Locate the cell with the specified text and output its [X, Y] center coordinate. 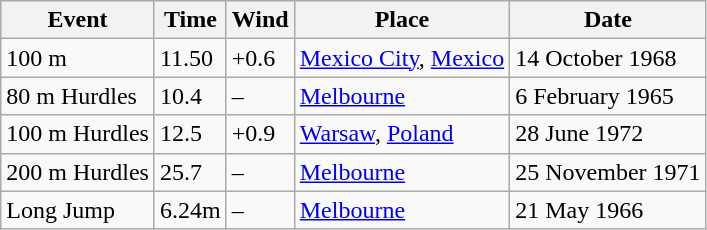
10.4 [190, 96]
+0.6 [260, 58]
Long Jump [78, 210]
Time [190, 20]
100 m [78, 58]
200 m Hurdles [78, 172]
21 May 1966 [608, 210]
28 June 1972 [608, 134]
100 m Hurdles [78, 134]
Warsaw, Poland [402, 134]
+0.9 [260, 134]
25.7 [190, 172]
Place [402, 20]
6 February 1965 [608, 96]
25 November 1971 [608, 172]
80 m Hurdles [78, 96]
Event [78, 20]
Mexico City, Mexico [402, 58]
Date [608, 20]
14 October 1968 [608, 58]
11.50 [190, 58]
12.5 [190, 134]
6.24m [190, 210]
Wind [260, 20]
